Return (X, Y) of the center of cell containing provided text 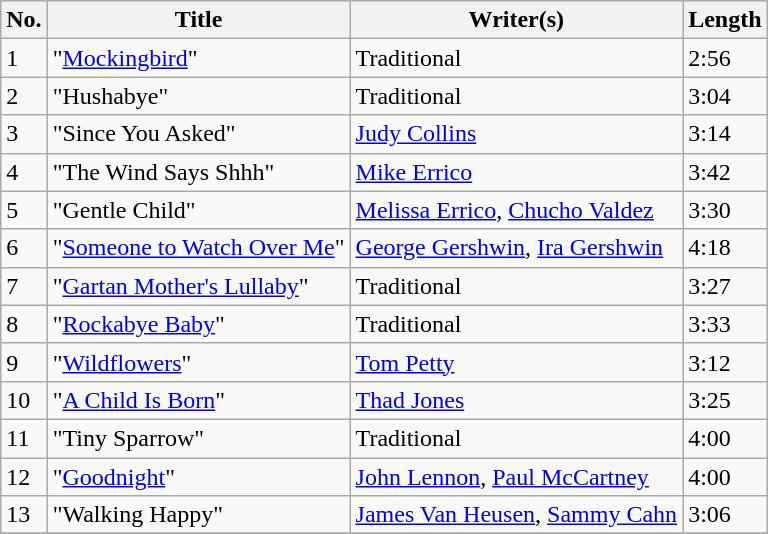
"The Wind Says Shhh" (198, 172)
"Gentle Child" (198, 210)
Mike Errico (516, 172)
"A Child Is Born" (198, 400)
6 (24, 248)
"Walking Happy" (198, 515)
3 (24, 134)
John Lennon, Paul McCartney (516, 477)
3:14 (725, 134)
3:06 (725, 515)
3:42 (725, 172)
3:33 (725, 324)
No. (24, 20)
Judy Collins (516, 134)
3:12 (725, 362)
12 (24, 477)
8 (24, 324)
James Van Heusen, Sammy Cahn (516, 515)
"Since You Asked" (198, 134)
11 (24, 438)
3:30 (725, 210)
Tom Petty (516, 362)
"Rockabye Baby" (198, 324)
5 (24, 210)
Title (198, 20)
"Mockingbird" (198, 58)
1 (24, 58)
10 (24, 400)
9 (24, 362)
3:04 (725, 96)
Length (725, 20)
"Tiny Sparrow" (198, 438)
13 (24, 515)
"Goodnight" (198, 477)
2 (24, 96)
"Someone to Watch Over Me" (198, 248)
7 (24, 286)
Thad Jones (516, 400)
2:56 (725, 58)
"Gartan Mother's Lullaby" (198, 286)
4:18 (725, 248)
3:25 (725, 400)
"Wildflowers" (198, 362)
Writer(s) (516, 20)
3:27 (725, 286)
4 (24, 172)
Melissa Errico, Chucho Valdez (516, 210)
George Gershwin, Ira Gershwin (516, 248)
"Hushabye" (198, 96)
